Determine the [x, y] coordinate at the center of the cell enclosing the given text.  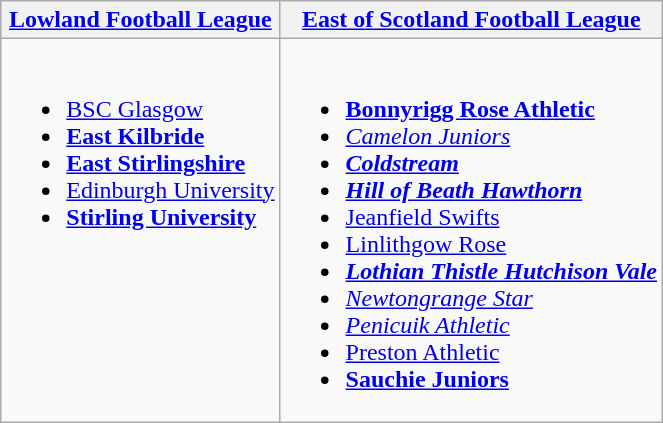
BSC GlasgowEast KilbrideEast StirlingshireEdinburgh UniversityStirling University [140, 230]
Lowland Football League [140, 20]
East of Scotland Football League [471, 20]
